For the text-containing cell, return its midpoint in [x, y] coordinate format. 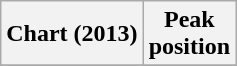
Peakposition [189, 34]
Chart (2013) [72, 34]
